Detect which cell encompasses the target text, then output its (X, Y) center coordinate. 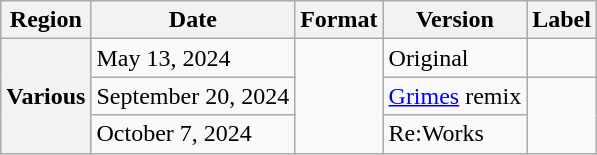
September 20, 2024 (193, 96)
Label (562, 20)
October 7, 2024 (193, 134)
May 13, 2024 (193, 58)
Version (455, 20)
Re:Works (455, 134)
Region (46, 20)
Format (339, 20)
Various (46, 96)
Date (193, 20)
Grimes remix (455, 96)
Original (455, 58)
